Output the [x, y] coordinate of the center of the cell containing the given text.  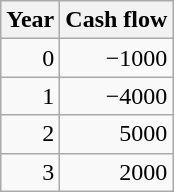
0 [30, 58]
−4000 [116, 96]
1 [30, 96]
5000 [116, 134]
2000 [116, 172]
Cash flow [116, 20]
3 [30, 172]
2 [30, 134]
Year [30, 20]
−1000 [116, 58]
